Identify which cell holds the provided text, then report its [x, y] central coordinate. 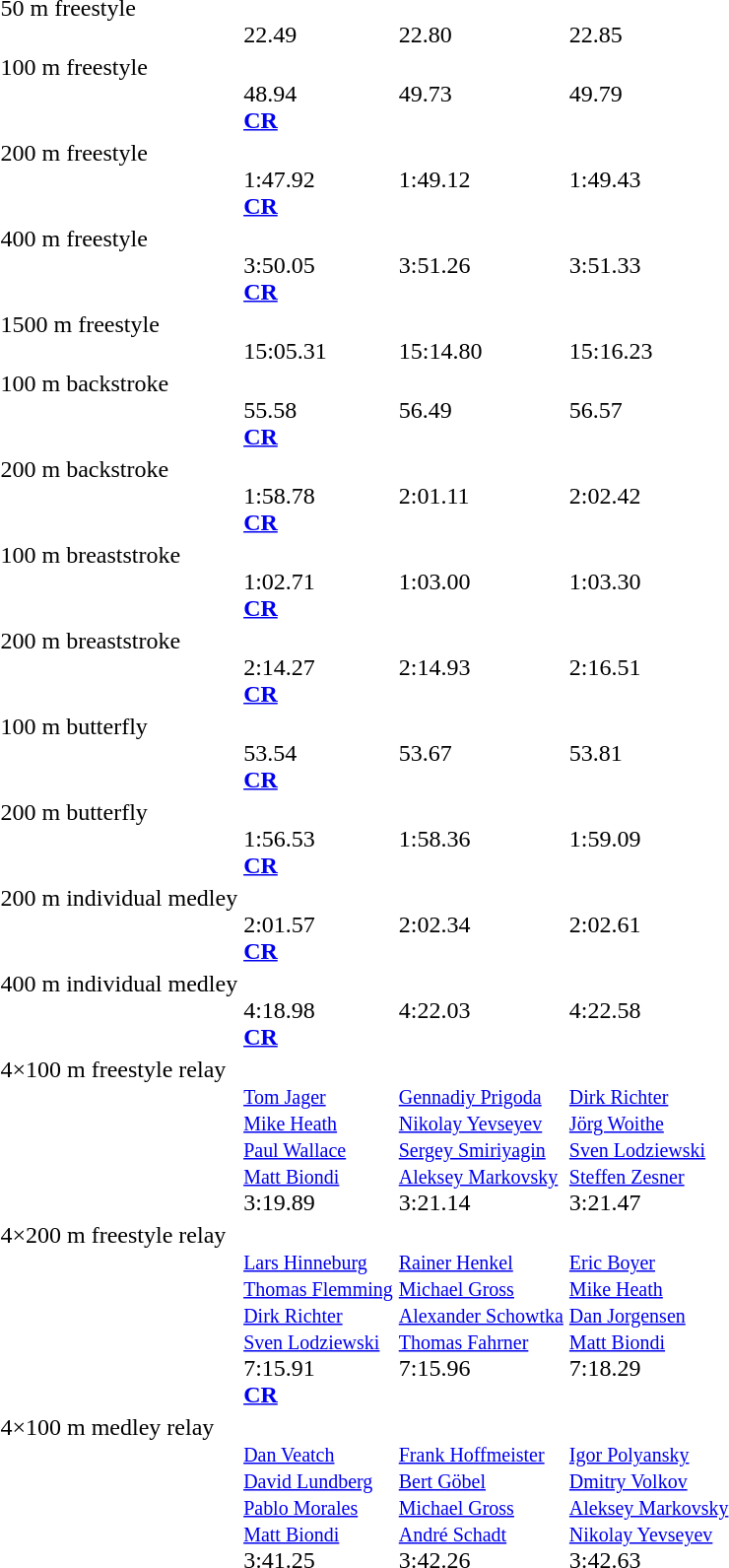
3:51.26 [481, 265]
15:14.80 [481, 337]
1:03.00 [481, 581]
2:02.34 [481, 924]
53.54CR [319, 753]
3:50.05CR [319, 265]
2:01.11 [481, 496]
15:05.31 [319, 337]
1:58.78CR [319, 496]
56.49 [481, 410]
Rainer HenkelMichael GrossAlexander SchowtkaThomas Fahrner 7:15.96 [481, 1315]
1:49.12 [481, 179]
48.94CR [319, 94]
49.73 [481, 94]
55.58CR [319, 410]
4:18.98CR [319, 1010]
1:47.92CR [319, 179]
Gennadiy PrigodaNikolay YevseyevSergey SmiriyaginAleksey Markovsky 3:21.14 [481, 1135]
4:22.03 [481, 1010]
2:14.27CR [319, 667]
2:14.93 [481, 667]
Tom JagerMike HeathPaul WallaceMatt Biondi 3:19.89 [319, 1135]
1:58.36 [481, 839]
2:01.57CR [319, 924]
53.67 [481, 753]
Lars HinneburgThomas FlemmingDirk RichterSven Lodziewski 7:15.91CR [319, 1315]
1:02.71CR [319, 581]
1:56.53CR [319, 839]
